From the cell containing the given text, extract its center point as (X, Y) coordinate. 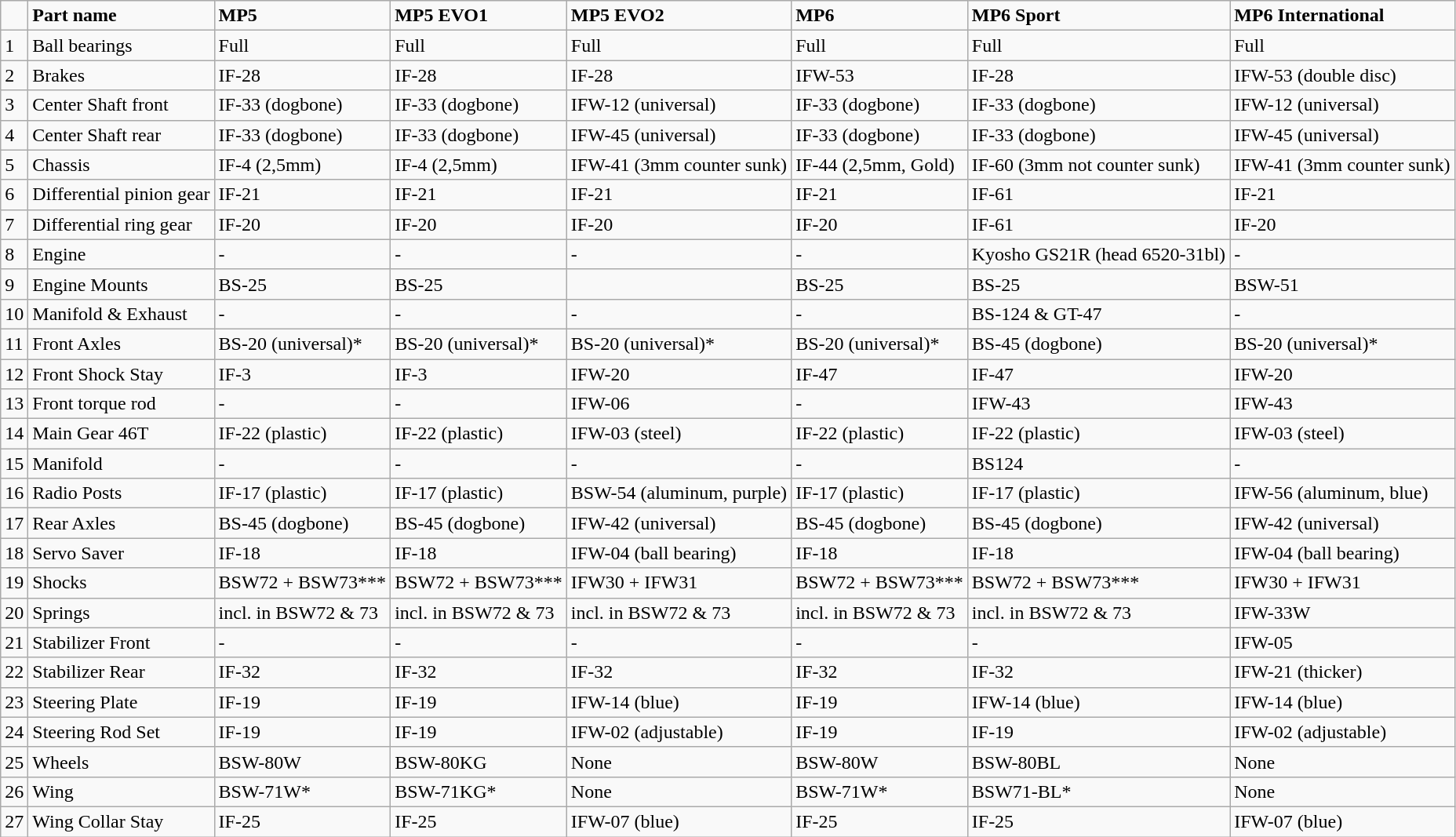
26 (14, 792)
Stabilizer Front (121, 642)
Front torque rod (121, 404)
Ball bearings (121, 45)
Springs (121, 613)
Kyosho GS21R (head 6520-31bl) (1098, 254)
IF-44 (2,5mm, Gold) (880, 165)
MP6 International (1342, 16)
IF-60 (3mm not counter sunk) (1098, 165)
MP6 Sport (1098, 16)
Servo Saver (121, 553)
Center Shaft rear (121, 135)
IFW-06 (679, 404)
Shocks (121, 583)
Manifold (121, 464)
MP6 (880, 16)
Radio Posts (121, 493)
BS124 (1098, 464)
BSW-71KG* (479, 792)
Brakes (121, 75)
13 (14, 404)
14 (14, 434)
16 (14, 493)
BSW-54 (aluminum, purple) (679, 493)
MP5 EVO2 (679, 16)
BSW-80BL (1098, 762)
Main Gear 46T (121, 434)
BSW-80KG (479, 762)
Rear Axles (121, 523)
25 (14, 762)
Steering Plate (121, 702)
Steering Rod Set (121, 732)
IFW-05 (1342, 642)
20 (14, 613)
IFW-53 (880, 75)
BSW71-BL* (1098, 792)
Front Axles (121, 344)
15 (14, 464)
19 (14, 583)
Chassis (121, 165)
Wing Collar Stay (121, 821)
IFW-21 (thicker) (1342, 672)
Wing (121, 792)
MP5 (303, 16)
3 (14, 105)
Center Shaft front (121, 105)
Manifold & Exhaust (121, 314)
23 (14, 702)
BSW-51 (1342, 284)
27 (14, 821)
9 (14, 284)
Differential pinion gear (121, 195)
2 (14, 75)
IFW-53 (double disc) (1342, 75)
IFW-33W (1342, 613)
IFW-56 (aluminum, blue) (1342, 493)
Wheels (121, 762)
17 (14, 523)
Differential ring gear (121, 224)
Engine Mounts (121, 284)
6 (14, 195)
4 (14, 135)
8 (14, 254)
11 (14, 344)
12 (14, 374)
1 (14, 45)
10 (14, 314)
7 (14, 224)
18 (14, 553)
21 (14, 642)
Engine (121, 254)
MP5 EVO1 (479, 16)
Front Shock Stay (121, 374)
BS-124 & GT-47 (1098, 314)
Part name (121, 16)
5 (14, 165)
24 (14, 732)
Stabilizer Rear (121, 672)
22 (14, 672)
